Determine the [X, Y] coordinate at the center of the cell enclosing the given text.  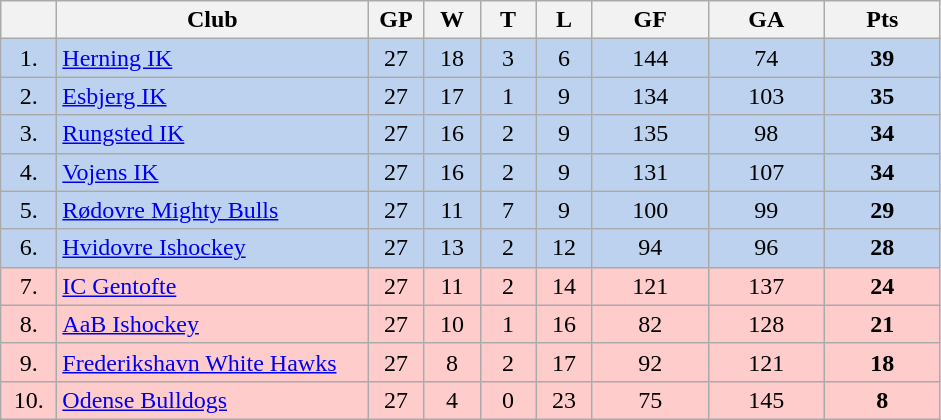
Herning IK [212, 58]
IC Gentofte [212, 286]
29 [882, 210]
4 [452, 400]
AaB Ishockey [212, 324]
23 [564, 400]
6. [29, 248]
1. [29, 58]
14 [564, 286]
98 [766, 134]
100 [650, 210]
131 [650, 172]
135 [650, 134]
0 [508, 400]
Hvidovre Ishockey [212, 248]
Rødovre Mighty Bulls [212, 210]
9. [29, 362]
99 [766, 210]
24 [882, 286]
3 [508, 58]
5. [29, 210]
12 [564, 248]
Club [212, 20]
6 [564, 58]
Pts [882, 20]
8. [29, 324]
Vojens IK [212, 172]
145 [766, 400]
137 [766, 286]
2. [29, 96]
107 [766, 172]
28 [882, 248]
Odense Bulldogs [212, 400]
Rungsted IK [212, 134]
3. [29, 134]
134 [650, 96]
4. [29, 172]
GP [396, 20]
T [508, 20]
Esbjerg IK [212, 96]
L [564, 20]
7 [508, 210]
128 [766, 324]
7. [29, 286]
103 [766, 96]
39 [882, 58]
13 [452, 248]
96 [766, 248]
35 [882, 96]
74 [766, 58]
92 [650, 362]
82 [650, 324]
94 [650, 248]
21 [882, 324]
144 [650, 58]
10. [29, 400]
GF [650, 20]
GA [766, 20]
Frederikshavn White Hawks [212, 362]
75 [650, 400]
10 [452, 324]
W [452, 20]
